Find where the given text appears and provide that cell's center as (x, y) coordinate. 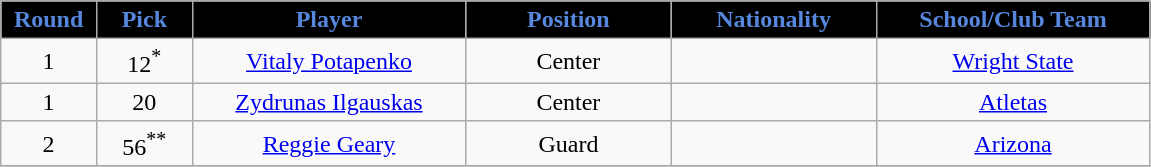
Reggie Geary (329, 144)
Pick (144, 20)
Nationality (774, 20)
School/Club Team (1013, 20)
Position (568, 20)
Player (329, 20)
2 (49, 144)
56** (144, 144)
Zydrunas Ilgauskas (329, 102)
Atletas (1013, 102)
12* (144, 62)
Vitaly Potapenko (329, 62)
Arizona (1013, 144)
Guard (568, 144)
Round (49, 20)
Wright State (1013, 62)
20 (144, 102)
